Return the (X, Y) coordinate for the center point of the cell that contains the specified text.  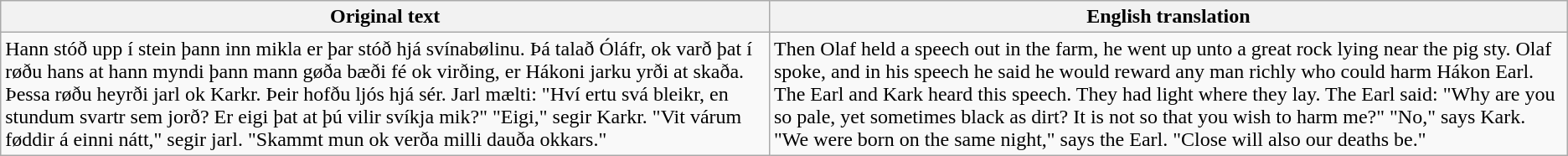
English translation (1168, 17)
Original text (385, 17)
